Detect which cell encompasses the target text, then output its (X, Y) center coordinate. 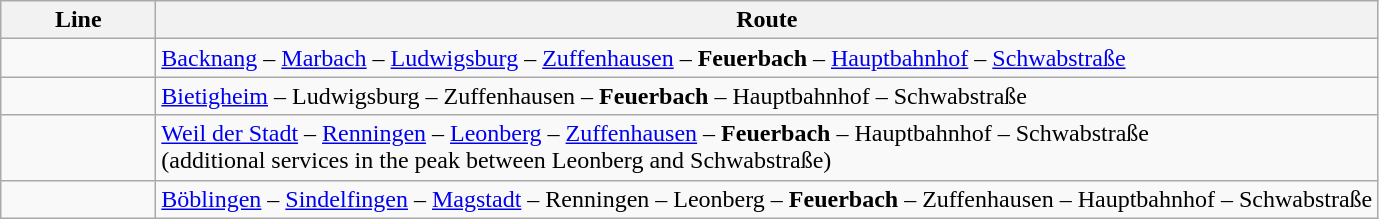
Line (78, 20)
Bietigheim – Ludwigsburg – Zuffenhausen – Feuerbach – Hauptbahnhof – Schwabstraße (767, 96)
Böblingen – Sindelfingen – Magstadt – Renningen – Leonberg – Feuerbach – Zuffenhausen – Hauptbahnhof – Schwabstraße (767, 199)
Backnang – Marbach – Ludwigsburg – Zuffenhausen – Feuerbach – Hauptbahnhof – Schwabstraße (767, 58)
Route (767, 20)
